From the cell containing the given text, extract its center point as (X, Y) coordinate. 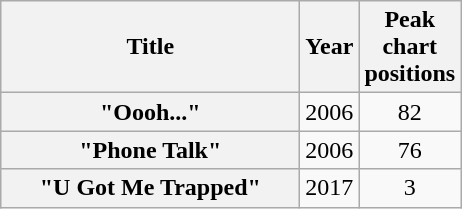
82 (410, 112)
Title (150, 47)
"Oooh..." (150, 112)
3 (410, 188)
2017 (330, 188)
76 (410, 150)
Peak chart positions (410, 47)
"U Got Me Trapped" (150, 188)
"Phone Talk" (150, 150)
Year (330, 47)
